Capture the cell that displays the provided text and extract its (x, y) central coordinate. 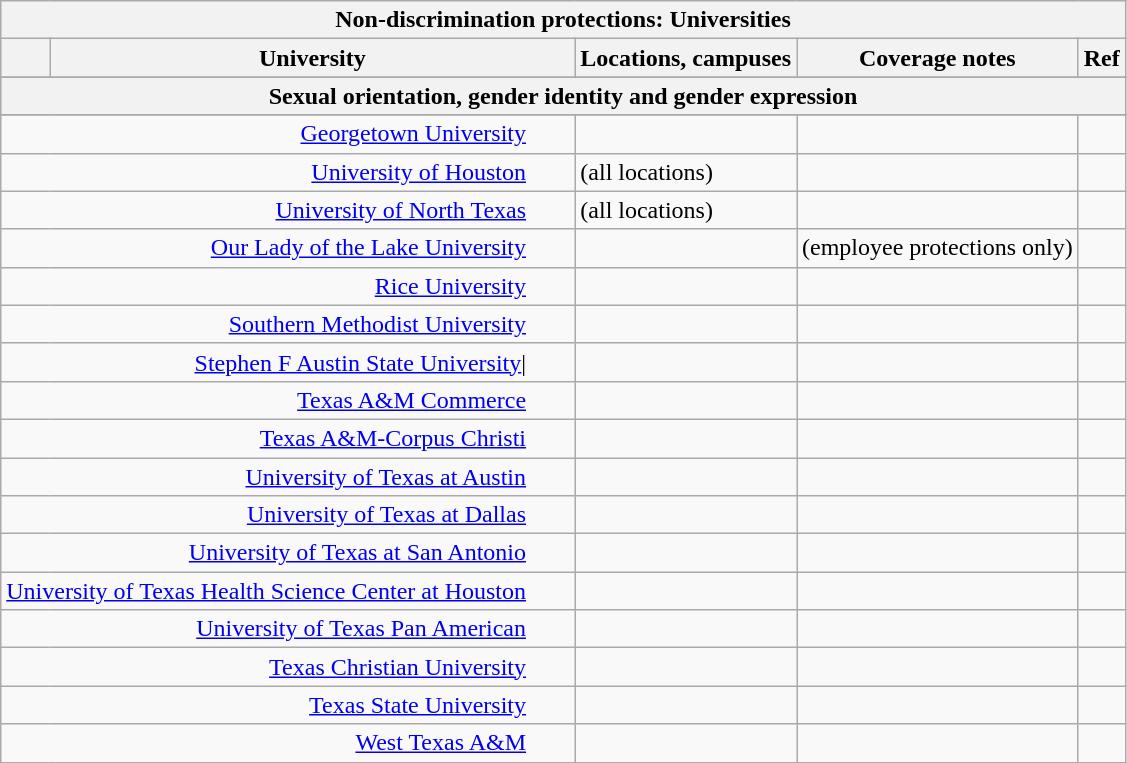
Locations, campuses (686, 58)
Our Lady of the Lake University (288, 248)
University of Texas at Dallas (288, 515)
University (312, 58)
University of Texas Health Science Center at Houston (288, 591)
Texas Christian University (288, 667)
Georgetown University (288, 134)
Texas A&M-Corpus Christi (288, 438)
Rice University (288, 286)
Ref (1102, 58)
University of Texas at Austin (288, 477)
University of Texas at San Antonio (288, 553)
University of North Texas (288, 210)
Texas A&M Commerce (288, 400)
Texas State University (288, 705)
(employee protections only) (938, 248)
Southern Methodist University (288, 324)
Coverage notes (938, 58)
University of Texas Pan American (288, 629)
Sexual orientation, gender identity and gender expression (564, 96)
Non-discrimination protections: Universities (564, 20)
University of Houston (288, 172)
Stephen F Austin State University| (288, 362)
West Texas A&M (288, 743)
